Provide the (X, Y) coordinate of the cell's center where the given text is located.  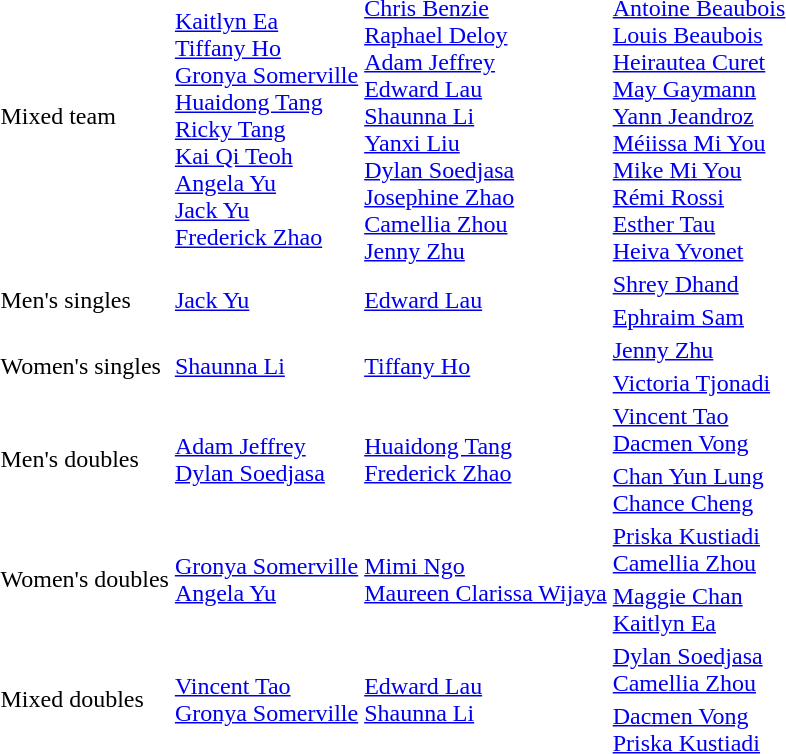
Huaidong Tang Frederick Zhao (486, 460)
Shaunna Li (266, 366)
Jack Yu (266, 300)
Gronya Somerville Angela Yu (266, 580)
Tiffany Ho (486, 366)
Mimi Ngo Maureen Clarissa Wijaya (486, 580)
Edward Lau (486, 300)
Adam Jeffrey Dylan Soedjasa (266, 460)
